For the text-containing cell, return its midpoint in [X, Y] coordinate format. 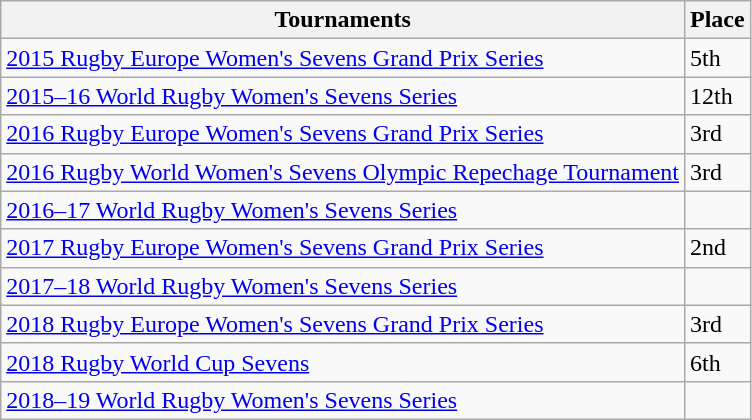
2015 Rugby Europe Women's Sevens Grand Prix Series [343, 58]
2017–18 World Rugby Women's Sevens Series [343, 286]
2016 Rugby Europe Women's Sevens Grand Prix Series [343, 134]
6th [717, 362]
2017 Rugby Europe Women's Sevens Grand Prix Series [343, 248]
2018 Rugby Europe Women's Sevens Grand Prix Series [343, 324]
2018 Rugby World Cup Sevens [343, 362]
Tournaments [343, 20]
12th [717, 96]
5th [717, 58]
Place [717, 20]
2016–17 World Rugby Women's Sevens Series [343, 210]
2nd [717, 248]
2016 Rugby World Women's Sevens Olympic Repechage Tournament [343, 172]
2018–19 World Rugby Women's Sevens Series [343, 400]
2015–16 World Rugby Women's Sevens Series [343, 96]
